For the text-containing cell, return its midpoint in (x, y) coordinate format. 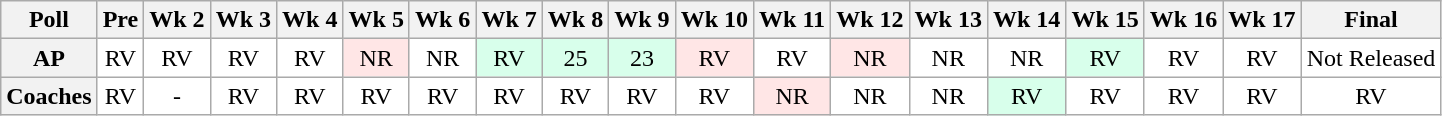
23 (642, 58)
- (177, 96)
Wk 5 (376, 20)
Wk 9 (642, 20)
Coaches (49, 96)
Pre (120, 20)
Wk 12 (870, 20)
25 (575, 58)
Wk 16 (1183, 20)
Wk 6 (442, 20)
Wk 4 (310, 20)
Wk 17 (1262, 20)
AP (49, 58)
Wk 14 (1026, 20)
Wk 3 (243, 20)
Poll (49, 20)
Wk 8 (575, 20)
Final (1371, 20)
Wk 2 (177, 20)
Wk 10 (714, 20)
Wk 11 (792, 20)
Wk 7 (509, 20)
Wk 15 (1105, 20)
Wk 13 (948, 20)
Not Released (1371, 58)
